Search for the cell housing the specified text and yield its (X, Y) center coordinate. 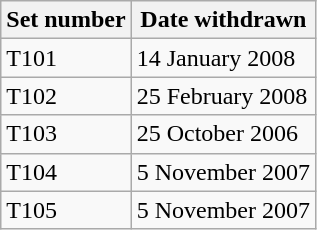
14 January 2008 (223, 58)
T101 (66, 58)
T105 (66, 210)
T102 (66, 96)
25 October 2006 (223, 134)
T104 (66, 172)
Set number (66, 20)
25 February 2008 (223, 96)
T103 (66, 134)
Date withdrawn (223, 20)
